Pinpoint the cell where the given text exists, returning its [X, Y] midpoint coordinate. 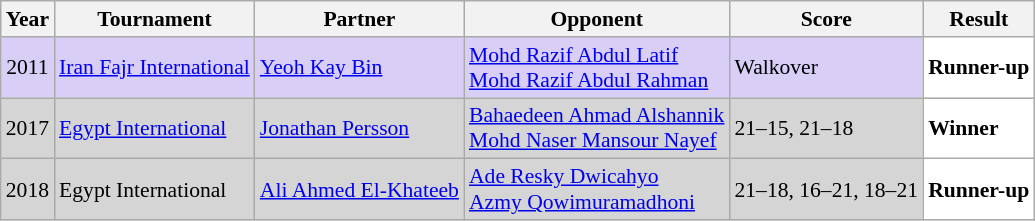
Result [978, 19]
Ali Ahmed El-Khateeb [360, 190]
Bahaedeen Ahmad Alshannik Mohd Naser Mansour Nayef [597, 128]
Opponent [597, 19]
21–15, 21–18 [826, 128]
Tournament [154, 19]
Partner [360, 19]
Jonathan Persson [360, 128]
Score [826, 19]
Iran Fajr International [154, 68]
Yeoh Kay Bin [360, 68]
Winner [978, 128]
Walkover [826, 68]
2011 [28, 68]
2018 [28, 190]
Ade Resky Dwicahyo Azmy Qowimuramadhoni [597, 190]
Mohd Razif Abdul Latif Mohd Razif Abdul Rahman [597, 68]
Year [28, 19]
2017 [28, 128]
21–18, 16–21, 18–21 [826, 190]
